For the text-containing cell, return its midpoint in (x, y) coordinate format. 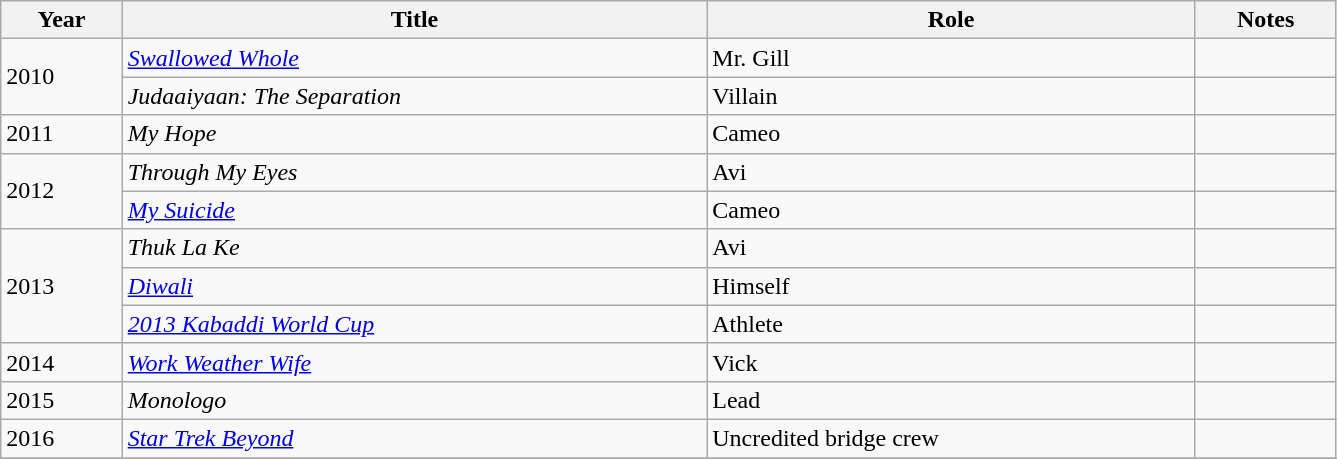
2012 (62, 191)
My Suicide (414, 210)
Judaaiyaan: The Separation (414, 96)
2010 (62, 77)
Vick (952, 362)
Through My Eyes (414, 172)
Swallowed Whole (414, 58)
Lead (952, 400)
Athlete (952, 324)
2014 (62, 362)
Year (62, 20)
2013 Kabaddi World Cup (414, 324)
Star Trek Beyond (414, 438)
Villain (952, 96)
Diwali (414, 286)
Notes (1266, 20)
2015 (62, 400)
Mr. Gill (952, 58)
2016 (62, 438)
My Hope (414, 134)
Himself (952, 286)
2013 (62, 286)
Monologo (414, 400)
Role (952, 20)
Work Weather Wife (414, 362)
Uncredited bridge crew (952, 438)
Thuk La Ke (414, 248)
Title (414, 20)
2011 (62, 134)
